Scan for the cell matching the given text and deliver its (X, Y) coordinate at center. 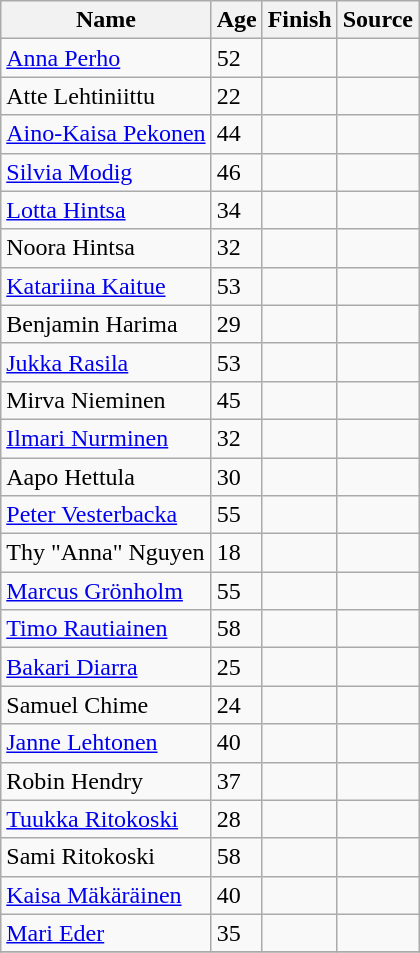
44 (236, 134)
Name (106, 20)
52 (236, 58)
Sami Ritokoski (106, 857)
28 (236, 819)
34 (236, 210)
45 (236, 400)
Robin Hendry (106, 781)
22 (236, 96)
Finish (300, 20)
Aino-Kaisa Pekonen (106, 134)
Ilmari Nurminen (106, 438)
Bakari Diarra (106, 667)
Timo Rautiainen (106, 629)
Benjamin Harima (106, 324)
Katariina Kaitue (106, 286)
Marcus Grönholm (106, 591)
Lotta Hintsa (106, 210)
46 (236, 172)
Jukka Rasila (106, 362)
35 (236, 933)
Mirva Nieminen (106, 400)
25 (236, 667)
Mari Eder (106, 933)
Janne Lehtonen (106, 743)
18 (236, 553)
Aapo Hettula (106, 477)
Kaisa Mäkäräinen (106, 895)
37 (236, 781)
Tuukka Ritokoski (106, 819)
Thy "Anna" Nguyen (106, 553)
Silvia Modig (106, 172)
Anna Perho (106, 58)
Peter Vesterbacka (106, 515)
Noora Hintsa (106, 248)
Age (236, 20)
30 (236, 477)
24 (236, 705)
Atte Lehtiniittu (106, 96)
29 (236, 324)
Samuel Chime (106, 705)
Source (378, 20)
